For the text-containing cell, return its midpoint in [x, y] coordinate format. 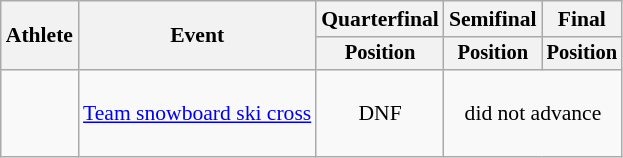
DNF [380, 114]
Event [197, 36]
did not advance [533, 114]
Final [582, 19]
Quarterfinal [380, 19]
Team snowboard ski cross [197, 114]
Semifinal [493, 19]
Athlete [40, 36]
